Search for the cell housing the specified text and yield its (X, Y) center coordinate. 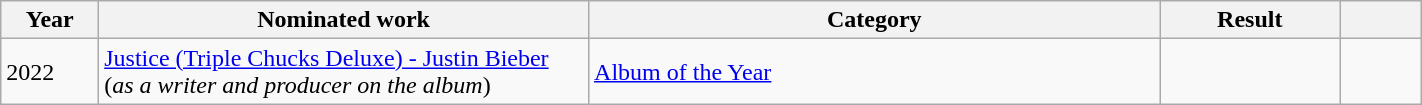
Year (50, 20)
Category (874, 20)
2022 (50, 72)
Nominated work (344, 20)
Justice (Triple Chucks Deluxe) - Justin Bieber (as a writer and producer on the album) (344, 72)
Album of the Year (874, 72)
Result (1250, 20)
